For the text-containing cell, return its midpoint in [x, y] coordinate format. 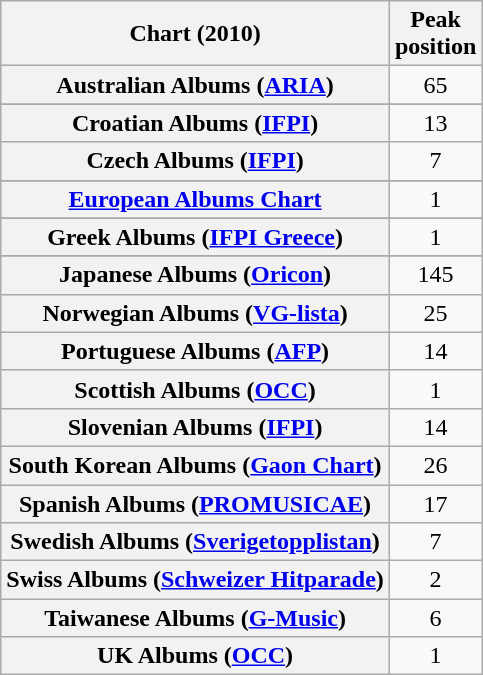
Croatian Albums (IFPI) [196, 123]
Swedish Albums (Sverigetopplistan) [196, 542]
Australian Albums (ARIA) [196, 85]
25 [435, 313]
Norwegian Albums (VG-lista) [196, 313]
Spanish Albums (PROMUSICAE) [196, 503]
Scottish Albums (OCC) [196, 389]
Japanese Albums (Oricon) [196, 275]
Chart (2010) [196, 34]
Swiss Albums (Schweizer Hitparade) [196, 580]
65 [435, 85]
UK Albums (OCC) [196, 656]
Czech Albums (IFPI) [196, 161]
Greek Albums (IFPI Greece) [196, 237]
13 [435, 123]
26 [435, 465]
145 [435, 275]
Slovenian Albums (IFPI) [196, 427]
2 [435, 580]
South Korean Albums (Gaon Chart) [196, 465]
European Albums Chart [196, 199]
17 [435, 503]
6 [435, 618]
Portuguese Albums (AFP) [196, 351]
Taiwanese Albums (G-Music) [196, 618]
Peakposition [435, 34]
